Return the (X, Y) coordinate for the center point of the cell that contains the specified text.  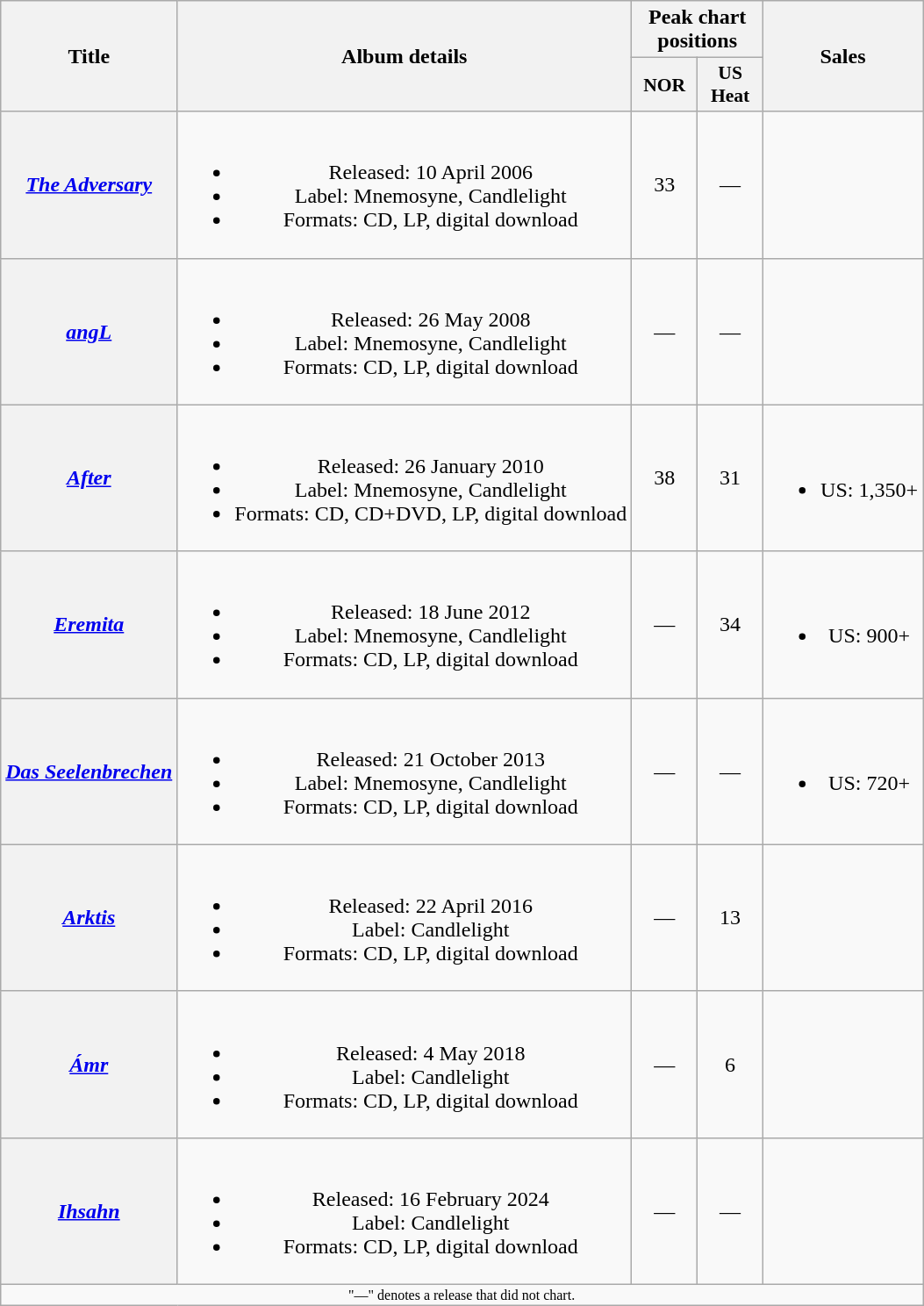
After (90, 477)
31 (730, 477)
Title (90, 56)
Das Seelenbrechen (90, 771)
angL (90, 332)
Released: 22 April 2016Label: CandlelightFormats: CD, LP, digital download (405, 918)
Eremita (90, 625)
Released: 21 October 2013Label: Mnemosyne, CandlelightFormats: CD, LP, digital download (405, 771)
Arktis (90, 918)
US: 1,350+ (843, 477)
Peak chart positions (698, 30)
Ámr (90, 1064)
34 (730, 625)
Ihsahn (90, 1211)
Released: 4 May 2018Label: CandlelightFormats: CD, LP, digital download (405, 1064)
38 (665, 477)
The Adversary (90, 184)
Released: 16 February 2024Label: CandlelightFormats: CD, LP, digital download (405, 1211)
NOR (665, 84)
US: 720+ (843, 771)
Sales (843, 56)
Album details (405, 56)
Released: 18 June 2012Label: Mnemosyne, CandlelightFormats: CD, LP, digital download (405, 625)
Released: 26 May 2008Label: Mnemosyne, CandlelightFormats: CD, LP, digital download (405, 332)
US Heat (730, 84)
US: 900+ (843, 625)
Released: 26 January 2010Label: Mnemosyne, CandlelightFormats: CD, CD+DVD, LP, digital download (405, 477)
Released: 10 April 2006Label: Mnemosyne, CandlelightFormats: CD, LP, digital download (405, 184)
33 (665, 184)
13 (730, 918)
"—" denotes a release that did not chart. (462, 1295)
6 (730, 1064)
